Return the (x, y) coordinate for the center point of the cell that contains the specified text.  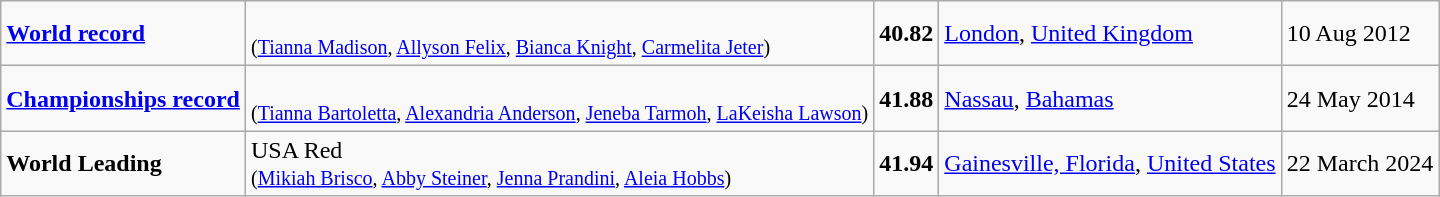
41.94 (906, 164)
10 Aug 2012 (1360, 34)
Gainesville, Florida, United States (1110, 164)
London, United Kingdom (1110, 34)
(Tianna Bartoletta, Alexandria Anderson, Jeneba Tarmoh, LaKeisha Lawson) (559, 98)
24 May 2014 (1360, 98)
40.82 (906, 34)
(Tianna Madison, Allyson Felix, Bianca Knight, Carmelita Jeter) (559, 34)
22 March 2024 (1360, 164)
World record (124, 34)
USA Red(Mikiah Brisco, Abby Steiner, Jenna Prandini, Aleia Hobbs) (559, 164)
Championships record (124, 98)
World Leading (124, 164)
41.88 (906, 98)
Nassau, Bahamas (1110, 98)
